Find where the given text appears and provide that cell's center as [x, y] coordinate. 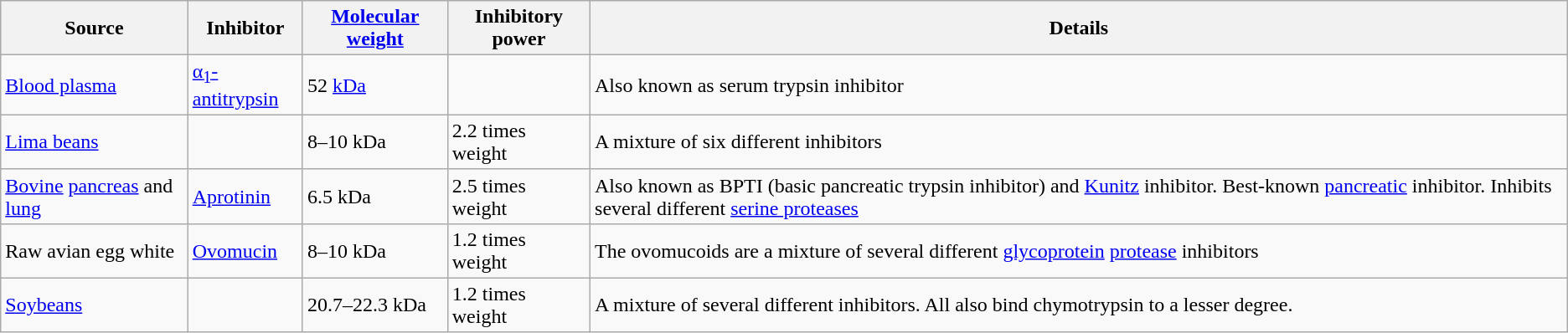
A mixture of six different inhibitors [1079, 142]
Inhibitory power [518, 28]
A mixture of several different inhibitors. All also bind chymotrypsin to a lesser degree. [1079, 305]
6.5 kDa [375, 196]
α1-antitrypsin [245, 85]
52 kDa [375, 85]
Bovine pancreas and lung [94, 196]
Lima beans [94, 142]
Molecular weight [375, 28]
Soybeans [94, 305]
Aprotinin [245, 196]
Raw avian egg white [94, 251]
Ovomucin [245, 251]
Source [94, 28]
Also known as serum trypsin inhibitor [1079, 85]
Inhibitor [245, 28]
20.7–22.3 kDa [375, 305]
Details [1079, 28]
2.2 times weight [518, 142]
Blood plasma [94, 85]
2.5 times weight [518, 196]
The ovomucoids are a mixture of several different glycoprotein protease inhibitors [1079, 251]
